Return the [X, Y] coordinate for the center point of the cell that contains the specified text.  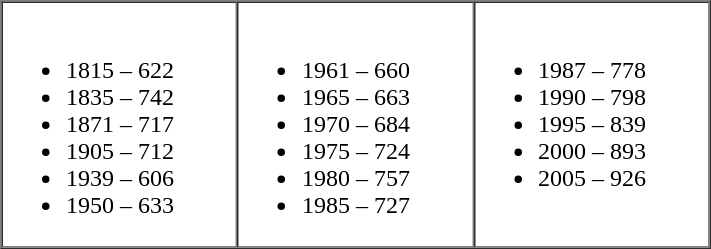
1815 – 6221835 – 7421871 – 7171905 – 7121939 – 6061950 – 633 [120, 125]
1987 – 7781990 – 7981995 – 8392000 – 8932005 – 926 [591, 125]
1961 – 6601965 – 6631970 – 6841975 – 7241980 – 7571985 – 727 [355, 125]
